Provide the (x, y) coordinate of the cell's center where the given text is located.  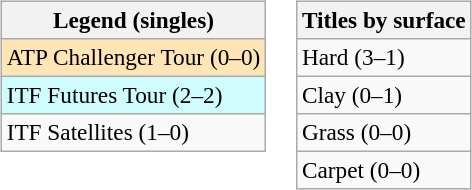
Grass (0–0) (384, 133)
ATP Challenger Tour (0–0) (133, 57)
ITF Satellites (1–0) (133, 133)
Legend (singles) (133, 20)
Hard (3–1) (384, 57)
Titles by surface (384, 20)
Clay (0–1) (384, 95)
ITF Futures Tour (2–2) (133, 95)
Carpet (0–0) (384, 171)
